Locate the cell with the specified text and output its [X, Y] center coordinate. 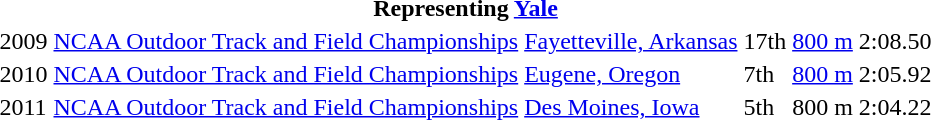
Eugene, Oregon [631, 74]
17th [765, 41]
7th [765, 74]
Fayetteville, Arkansas [631, 41]
